Extract the (X, Y) coordinate from the center of the cell holding the provided text.  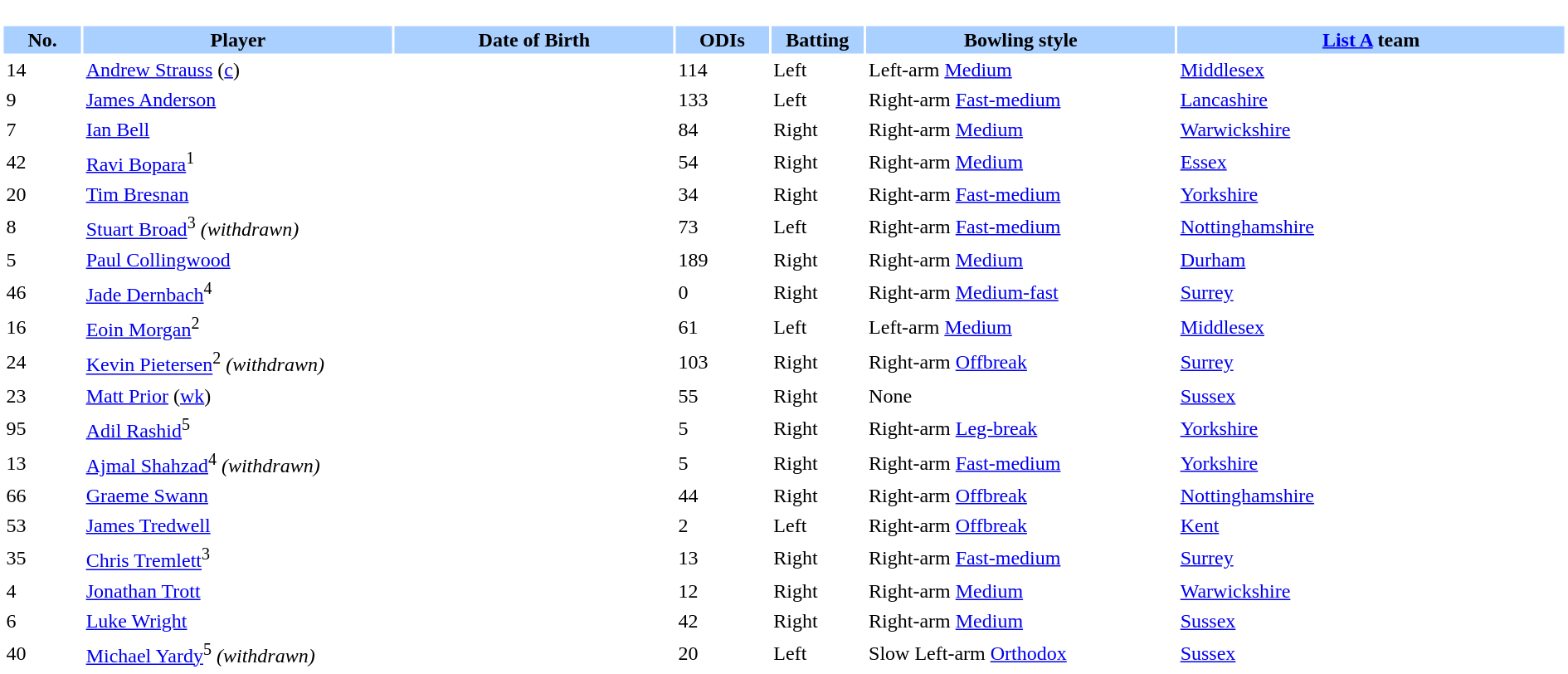
114 (723, 70)
Adil Rashid5 (239, 428)
34 (723, 194)
Kevin Pietersen2 (withdrawn) (239, 362)
61 (723, 327)
14 (41, 70)
53 (41, 526)
Right-arm Medium-fast (1020, 292)
Slow Left-arm Orthodox (1020, 652)
103 (723, 362)
Paul Collingwood (239, 259)
Bowling style (1020, 40)
Date of Birth (534, 40)
Tim Bresnan (239, 194)
No. (41, 40)
66 (41, 496)
Batting (817, 40)
ODIs (723, 40)
73 (723, 227)
Ajmal Shahzad4 (withdrawn) (239, 463)
Andrew Strauss (c) (239, 70)
8 (41, 227)
24 (41, 362)
James Tredwell (239, 526)
Player (239, 40)
Graeme Swann (239, 496)
133 (723, 100)
16 (41, 327)
7 (41, 129)
Stuart Broad3 (withdrawn) (239, 227)
23 (41, 395)
2 (723, 526)
Kent (1371, 526)
Ian Bell (239, 129)
Right-arm Leg-break (1020, 428)
44 (723, 496)
6 (41, 621)
Eoin Morgan2 (239, 327)
54 (723, 163)
Luke Wright (239, 621)
9 (41, 100)
Michael Yardy5 (withdrawn) (239, 652)
Jonathan Trott (239, 591)
Lancashire (1371, 100)
46 (41, 292)
55 (723, 395)
12 (723, 591)
84 (723, 129)
Essex (1371, 163)
Jade Dernbach4 (239, 292)
Chris Tremlett3 (239, 558)
0 (723, 292)
None (1020, 395)
95 (41, 428)
40 (41, 652)
Matt Prior (wk) (239, 395)
James Anderson (239, 100)
Durham (1371, 259)
List A team (1371, 40)
Ravi Bopara1 (239, 163)
35 (41, 558)
4 (41, 591)
189 (723, 259)
